Provide the [x, y] coordinate of the cell's center where the given text is located.  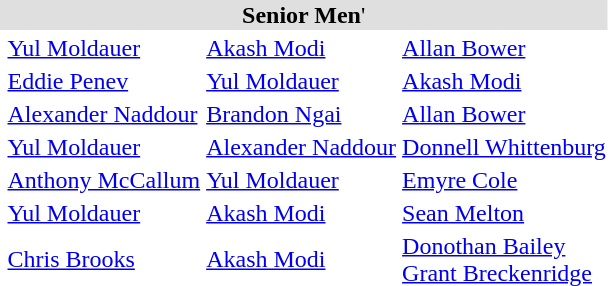
Senior Men' [304, 15]
Eddie Penev [104, 81]
Anthony McCallum [104, 180]
Donnell Whittenburg [504, 147]
Emyre Cole [504, 180]
Sean Melton [504, 213]
Brandon Ngai [302, 114]
